From the cell containing the given text, extract its center point as [x, y] coordinate. 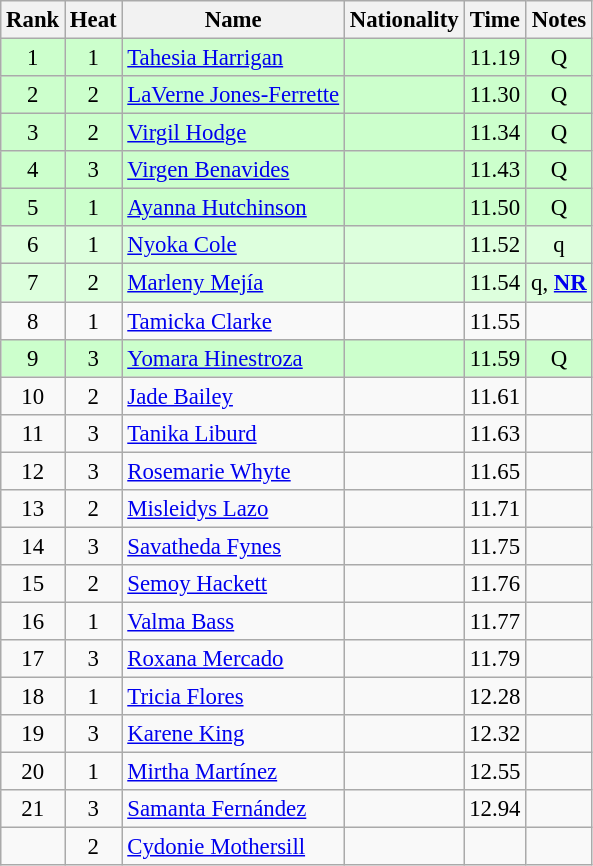
12.32 [495, 734]
Samanta Fernández [233, 809]
Roxana Mercado [233, 659]
Tamicka Clarke [233, 321]
17 [33, 659]
12.94 [495, 809]
12 [33, 471]
Tahesia Harrigan [233, 58]
16 [33, 621]
Nationality [404, 20]
Karene King [233, 734]
Misleidys Lazo [233, 509]
20 [33, 772]
q [559, 245]
11.50 [495, 208]
11.34 [495, 133]
Virgil Hodge [233, 133]
Tanika Liburd [233, 433]
11.76 [495, 584]
11.77 [495, 621]
11.54 [495, 283]
Notes [559, 20]
6 [33, 245]
Rank [33, 20]
q, NR [559, 283]
11.30 [495, 95]
11.63 [495, 433]
10 [33, 396]
Cydonie Mothersill [233, 847]
11.71 [495, 509]
11.61 [495, 396]
Valma Bass [233, 621]
7 [33, 283]
11.52 [495, 245]
11.65 [495, 471]
Semoy Hackett [233, 584]
Marleny Mejía [233, 283]
11.19 [495, 58]
18 [33, 697]
19 [33, 734]
11.75 [495, 546]
12.55 [495, 772]
11.43 [495, 170]
Yomara Hinestroza [233, 358]
5 [33, 208]
Heat [94, 20]
LaVerne Jones-Ferrette [233, 95]
4 [33, 170]
8 [33, 321]
Virgen Benavides [233, 170]
21 [33, 809]
11 [33, 433]
14 [33, 546]
11.59 [495, 358]
Name [233, 20]
12.28 [495, 697]
11.55 [495, 321]
Mirtha Martínez [233, 772]
13 [33, 509]
9 [33, 358]
15 [33, 584]
11.79 [495, 659]
Time [495, 20]
Tricia Flores [233, 697]
Ayanna Hutchinson [233, 208]
Nyoka Cole [233, 245]
Rosemarie Whyte [233, 471]
Jade Bailey [233, 396]
Savatheda Fynes [233, 546]
